Capture the cell that displays the provided text and extract its (x, y) central coordinate. 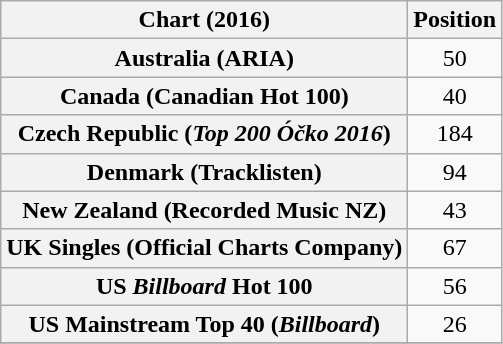
43 (455, 210)
40 (455, 96)
56 (455, 286)
Canada (Canadian Hot 100) (204, 96)
Australia (ARIA) (204, 58)
Denmark (Tracklisten) (204, 172)
Czech Republic (Top 200 Óčko 2016) (204, 134)
US Mainstream Top 40 (Billboard) (204, 324)
UK Singles (Official Charts Company) (204, 248)
US Billboard Hot 100 (204, 286)
New Zealand (Recorded Music NZ) (204, 210)
67 (455, 248)
26 (455, 324)
Chart (2016) (204, 20)
184 (455, 134)
Position (455, 20)
50 (455, 58)
94 (455, 172)
